For the text-containing cell, return its midpoint in [x, y] coordinate format. 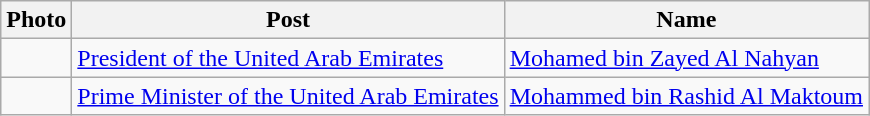
Prime Minister of the United Arab Emirates [288, 96]
Post [288, 20]
President of the United Arab Emirates [288, 58]
Mohamed bin Zayed Al Nahyan [686, 58]
Mohammed bin Rashid Al Maktoum [686, 96]
Name [686, 20]
Photo [36, 20]
